From the cell containing the given text, extract its center point as (x, y) coordinate. 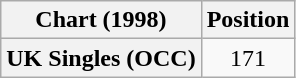
Chart (1998) (101, 20)
Position (248, 20)
UK Singles (OCC) (101, 58)
171 (248, 58)
